From the cell containing the given text, extract its center point as (X, Y) coordinate. 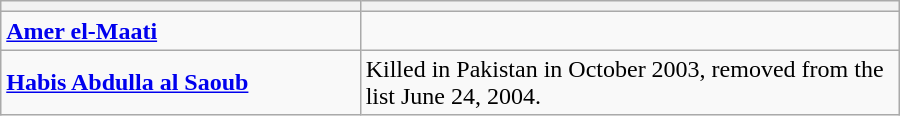
Killed in Pakistan in October 2003, removed from the list June 24, 2004. (630, 82)
Amer el-Maati (180, 31)
Habis Abdulla al Saoub (180, 82)
